Detect which cell encompasses the target text, then output its [X, Y] center coordinate. 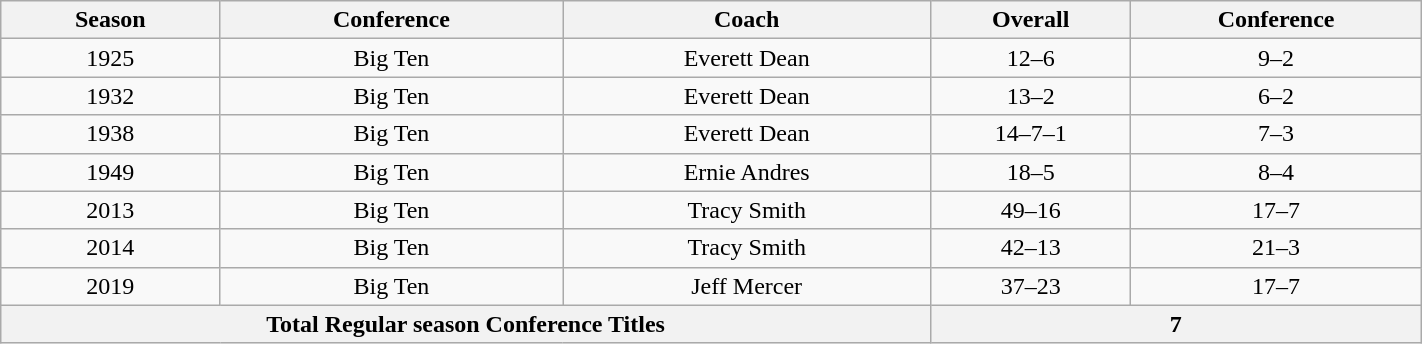
21–3 [1276, 248]
1938 [110, 134]
13–2 [1030, 96]
12–6 [1030, 58]
7 [1176, 324]
Coach [746, 20]
2019 [110, 286]
2014 [110, 248]
18–5 [1030, 172]
37–23 [1030, 286]
Jeff Mercer [746, 286]
6–2 [1276, 96]
Ernie Andres [746, 172]
Overall [1030, 20]
9–2 [1276, 58]
14–7–1 [1030, 134]
42–13 [1030, 248]
1925 [110, 58]
1932 [110, 96]
Season [110, 20]
49–16 [1030, 210]
Total Regular season Conference Titles [466, 324]
8–4 [1276, 172]
2013 [110, 210]
7–3 [1276, 134]
1949 [110, 172]
